Pinpoint the cell where the given text exists, returning its [X, Y] midpoint coordinate. 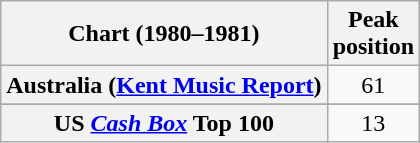
Chart (1980–1981) [164, 34]
61 [373, 85]
Peakposition [373, 34]
Australia (Kent Music Report) [164, 85]
US Cash Box Top 100 [164, 123]
13 [373, 123]
